Identify which cell holds the provided text, then report its (X, Y) central coordinate. 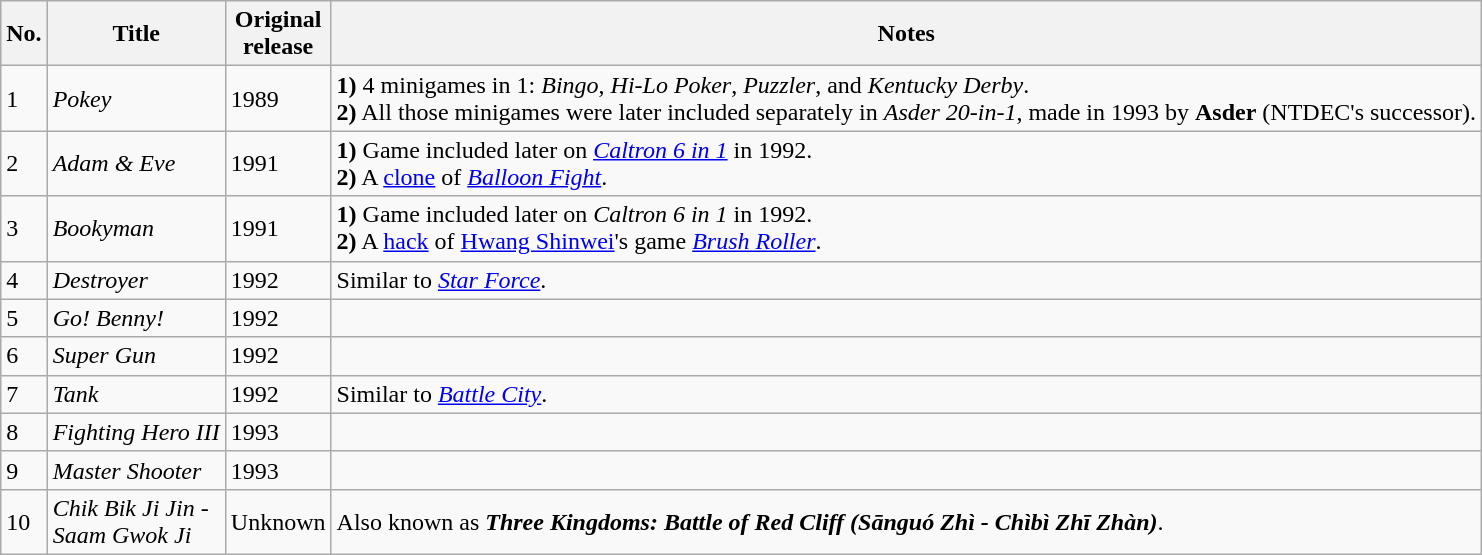
4 (24, 280)
Fighting Hero III (136, 432)
Bookyman (136, 228)
1) Game included later on Caltron 6 in 1 in 1992.2) A hack of Hwang Shinwei's game Brush Roller. (906, 228)
No. (24, 34)
9 (24, 470)
Unknown (278, 522)
10 (24, 522)
Tank (136, 394)
Originalrelease (278, 34)
2 (24, 164)
7 (24, 394)
Adam & Eve (136, 164)
Master Shooter (136, 470)
Pokey (136, 98)
Similar to Star Force. (906, 280)
3 (24, 228)
Destroyer (136, 280)
Super Gun (136, 356)
1) Game included later on Caltron 6 in 1 in 1992.2) A clone of Balloon Fight. (906, 164)
Notes (906, 34)
6 (24, 356)
Chik Bik Ji Jin -Saam Gwok Ji (136, 522)
1989 (278, 98)
Title (136, 34)
Similar to Battle City. (906, 394)
Go! Benny! (136, 318)
8 (24, 432)
Also known as Three Kingdoms: Battle of Red Cliff (Sānguó Zhì - Chìbì Zhī Zhàn). (906, 522)
5 (24, 318)
1 (24, 98)
